Search for the cell housing the specified text and yield its [X, Y] center coordinate. 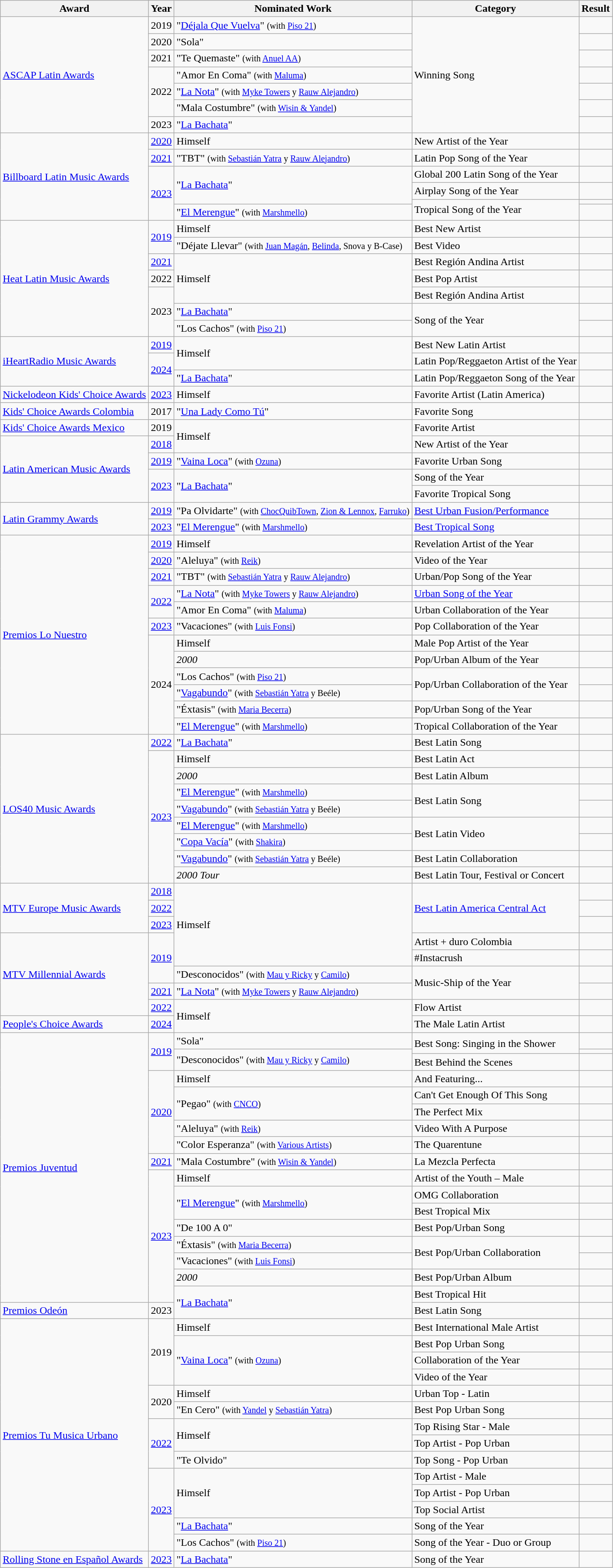
Best Latin Album [496, 776]
And Featuring... [496, 1079]
#Instacrush [496, 958]
Latin American Music Awards [74, 469]
Collaboration of the Year [496, 1360]
Pop/Urban Collaboration of the Year [496, 684]
Top Artist - Male [496, 1476]
Best Latin Act [496, 759]
Tropical Collaboration of the Year [496, 726]
Male Pop Artist of the Year [496, 643]
Pop Collaboration of the Year [496, 626]
Airplay Song of the Year [496, 191]
Can't Get Enough Of This Song [496, 1095]
Premios Odeón [74, 1311]
ASCAP Latin Awards [74, 75]
Best New Artist [496, 229]
Year [161, 9]
Premios Tu Musica Urbano [74, 1435]
Urban/Pop Song of the Year [496, 577]
Result [596, 9]
People's Choice Awards [74, 1024]
MTV Europe Music Awards [74, 908]
Category [496, 9]
Latin Pop Song of the Year [496, 158]
iHeartRadio Music Awards [74, 361]
Best Behind the Scenes [496, 1062]
Billboard Latin Music Awards [74, 177]
Nickelodeon Kids' Choice Awards [74, 394]
Kids' Choice Awards Mexico [74, 427]
Pop/Urban Song of the Year [496, 709]
Favorite Tropical Song [496, 494]
"Color Esperanza" (with Various Artists) [293, 1145]
Favorite Artist (Latin America) [496, 394]
Top Song - Pop Urban [496, 1460]
Latin Pop/Reggaeton Song of the Year [496, 378]
Premios Lo Nuestro [74, 635]
Flow Artist [496, 1008]
Video With A Purpose [496, 1128]
Artist of the Youth – Male [496, 1178]
The Perfect Mix [496, 1112]
Latin Pop/Reggaeton Artist of the Year [496, 361]
Premios Juventud [74, 1168]
OMG Collaboration [496, 1195]
The Male Latin Artist [496, 1024]
"Déjate Llevar" (with Juan Magán, Belinda, Snova y B-Case) [293, 246]
Best Latin Tour, Festival or Concert [496, 875]
"Te Quemaste" (with Anuel AA) [293, 58]
Best Tropical Hit [496, 1294]
Best Urban Fusion/Performance [496, 511]
"Copa Vacía" (with Shakira) [293, 842]
"De 100 A 0" [293, 1228]
Top Rising Star - Male [496, 1427]
"Una Lady Como Tú" [293, 411]
"Pa Olvidarte" (with ChocQuibTown, Zion & Lennox, Farruko) [293, 511]
Song of the Year - Duo or Group [496, 1543]
Top Social Artist [496, 1509]
Best Pop/Urban Collaboration [496, 1253]
Best International Male Artist [496, 1327]
Kids' Choice Awards Colombia [74, 411]
MTV Millennial Awards [74, 974]
"Pegao" (with CNCO) [293, 1104]
Urban Top - Latin [496, 1393]
Best Pop/Urban Album [496, 1278]
Urban Collaboration of the Year [496, 610]
Best Tropical Mix [496, 1211]
Global 200 Latin Song of the Year [496, 174]
LOS40 Music Awards [74, 809]
Music-Ship of the Year [496, 983]
Favorite Urban Song [496, 461]
Winning Song [496, 75]
Rolling Stone en Español Awards [74, 1559]
Latin Grammy Awards [74, 519]
Tropical Song of the Year [496, 210]
Best Video [496, 246]
"Déjala Que Vuelva" (with Piso 21) [293, 25]
Artist + duro Colombia [496, 941]
Favorite Song [496, 411]
2000 Tour [293, 875]
The Quarentune [496, 1145]
Best Latin Video [496, 834]
Best Song: Singing in the Shower [496, 1043]
Pop/Urban Album of the Year [496, 660]
2017 [161, 411]
"En Cero" (with Yandel y Sebastián Yatra) [293, 1410]
Best Latin America Central Act [496, 908]
Best Pop Artist [496, 279]
La Mezcla Perfecta [496, 1161]
Heat Latin Music Awards [74, 279]
Best New Latin Artist [496, 345]
Nominated Work [293, 9]
Best Latin Collaboration [496, 858]
Best Tropical Song [496, 527]
Award [74, 9]
Favorite Artist [496, 427]
Revelation Artist of the Year [496, 544]
"Te Olvido" [293, 1460]
Urban Song of the Year [496, 593]
Best Pop/Urban Song [496, 1228]
